Locate the cell with the specified text and output its [X, Y] center coordinate. 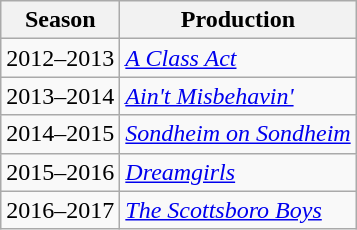
2014–2015 [60, 134]
Ain't Misbehavin' [238, 96]
Sondheim on Sondheim [238, 134]
Dreamgirls [238, 172]
The Scottsboro Boys [238, 210]
2015–2016 [60, 172]
Production [238, 20]
2012–2013 [60, 58]
A Class Act [238, 58]
2016–2017 [60, 210]
2013–2014 [60, 96]
Season [60, 20]
